Determine the [X, Y] coordinate at the center of the cell enclosing the given text.  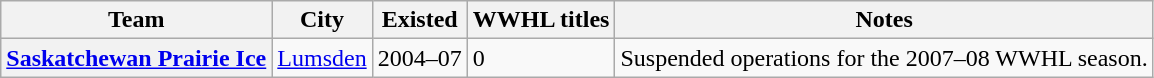
Lumsden [322, 58]
0 [541, 58]
Team [136, 20]
Notes [884, 20]
Existed [420, 20]
WWHL titles [541, 20]
Saskatchewan Prairie Ice [136, 58]
Suspended operations for the 2007–08 WWHL season. [884, 58]
2004–07 [420, 58]
City [322, 20]
